Pinpoint the cell where the given text exists, returning its (x, y) midpoint coordinate. 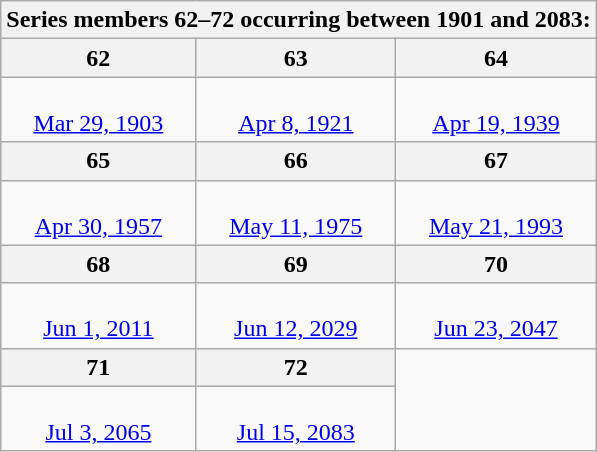
Jun 1, 2011 (98, 316)
Series members 62–72 occurring between 1901 and 2083: (299, 20)
Mar 29, 1903 (98, 110)
69 (296, 264)
May 21, 1993 (496, 212)
64 (496, 58)
66 (296, 161)
May 11, 1975 (296, 212)
65 (98, 161)
Apr 19, 1939 (496, 110)
Jun 12, 2029 (296, 316)
Apr 8, 1921 (296, 110)
Jul 3, 2065 (98, 418)
Jul 15, 2083 (296, 418)
68 (98, 264)
63 (296, 58)
72 (296, 367)
67 (496, 161)
Jun 23, 2047 (496, 316)
62 (98, 58)
71 (98, 367)
Apr 30, 1957 (98, 212)
70 (496, 264)
